Detect which cell encompasses the target text, then output its [X, Y] center coordinate. 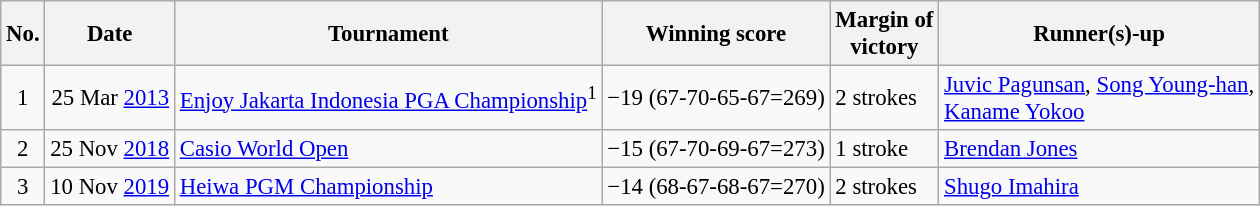
Margin ofvictory [884, 34]
Tournament [388, 34]
Brendan Jones [1100, 149]
2 [23, 149]
−15 (67-70-69-67=273) [716, 149]
Heiwa PGM Championship [388, 187]
No. [23, 34]
Date [110, 34]
Enjoy Jakarta Indonesia PGA Championship1 [388, 98]
Winning score [716, 34]
Casio World Open [388, 149]
Runner(s)-up [1100, 34]
1 stroke [884, 149]
25 Nov 2018 [110, 149]
Shugo Imahira [1100, 187]
−19 (67-70-65-67=269) [716, 98]
3 [23, 187]
10 Nov 2019 [110, 187]
−14 (68-67-68-67=270) [716, 187]
Juvic Pagunsan, Song Young-han, Kaname Yokoo [1100, 98]
1 [23, 98]
25 Mar 2013 [110, 98]
